Determine the (x, y) coordinate at the center of the cell enclosing the given text.  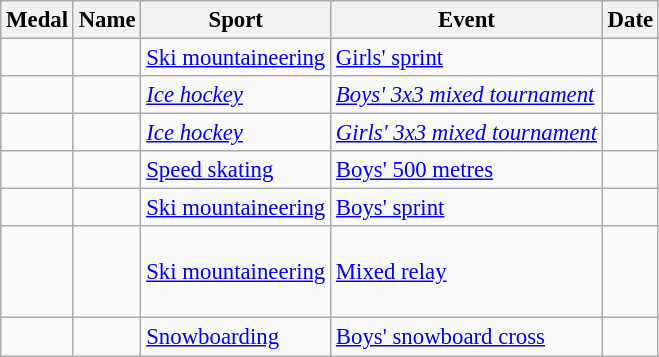
Name (107, 20)
Boys' sprint (467, 208)
Girls' 3x3 mixed tournament (467, 133)
Girls' sprint (467, 58)
Event (467, 20)
Date (630, 20)
Sport (236, 20)
Boys' 500 metres (467, 170)
Mixed relay (467, 272)
Snowboarding (236, 337)
Medal (38, 20)
Boys' 3x3 mixed tournament (467, 95)
Speed skating (236, 170)
Boys' snowboard cross (467, 337)
